Find where the given text appears and provide that cell's center as (X, Y) coordinate. 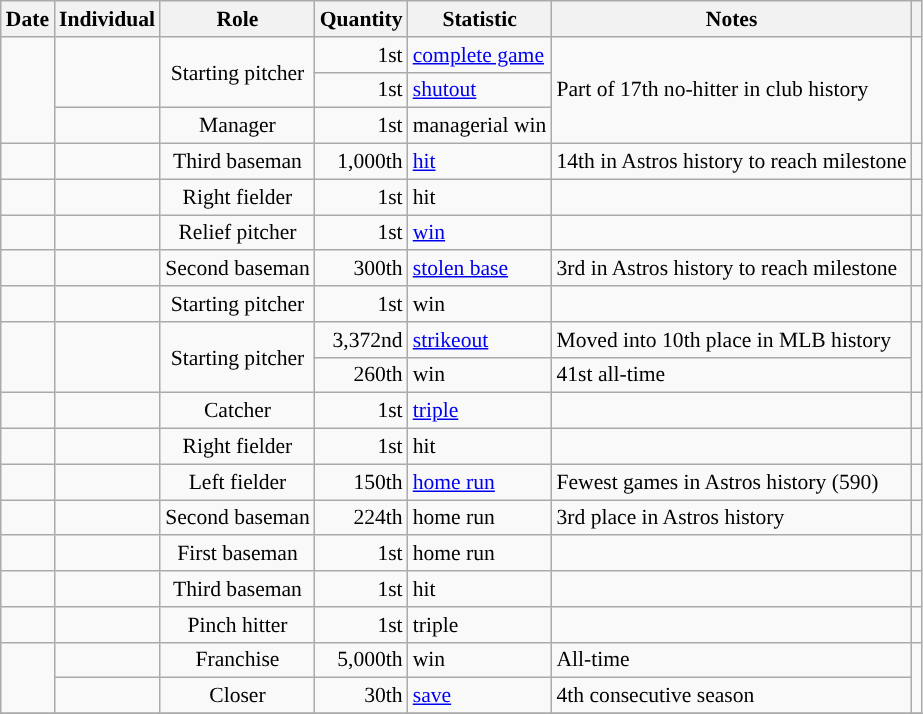
4th consecutive season (731, 696)
224th (362, 518)
30th (362, 696)
Pinch hitter (238, 625)
All-time (731, 660)
Manager (238, 126)
260th (362, 375)
save (480, 696)
Left fielder (238, 482)
Statistic (480, 19)
Franchise (238, 660)
Fewest games in Astros history (590) (731, 482)
Closer (238, 696)
Catcher (238, 411)
Date (28, 19)
strikeout (480, 340)
Individual (107, 19)
3,372nd (362, 340)
3rd place in Astros history (731, 518)
Part of 17th no-hitter in club history (731, 90)
shutout (480, 90)
stolen base (480, 269)
5,000th (362, 660)
complete game (480, 55)
3rd in Astros history to reach milestone (731, 269)
1,000th (362, 162)
14th in Astros history to reach milestone (731, 162)
Notes (731, 19)
managerial win (480, 126)
300th (362, 269)
Quantity (362, 19)
Relief pitcher (238, 233)
First baseman (238, 554)
150th (362, 482)
Moved into 10th place in MLB history (731, 340)
41st all-time (731, 375)
Role (238, 19)
